For the text-containing cell, return its midpoint in [X, Y] coordinate format. 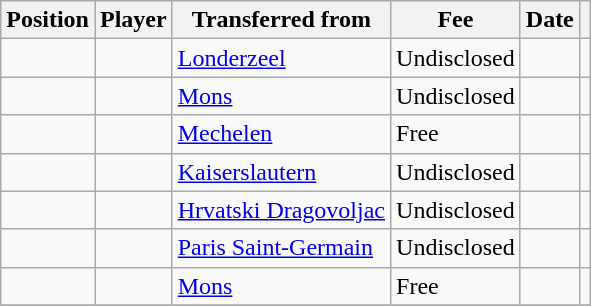
Hrvatski Dragovoljac [281, 210]
Transferred from [281, 20]
Londerzeel [281, 58]
Date [550, 20]
Fee [456, 20]
Kaiserslautern [281, 172]
Player [133, 20]
Mechelen [281, 134]
Position [48, 20]
Paris Saint-Germain [281, 248]
